Capture the cell that displays the provided text and extract its [X, Y] central coordinate. 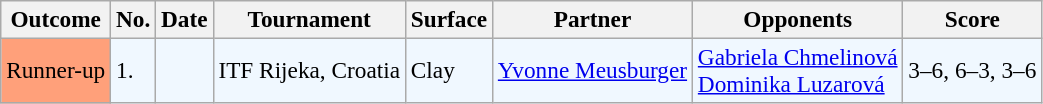
Runner-up [56, 70]
Opponents [797, 19]
Yvonne Meusburger [592, 70]
Surface [448, 19]
ITF Rijeka, Croatia [309, 70]
Partner [592, 19]
Date [184, 19]
Tournament [309, 19]
3–6, 6–3, 3–6 [972, 70]
Clay [448, 70]
Score [972, 19]
Gabriela Chmelinová Dominika Luzarová [797, 70]
Outcome [56, 19]
No. [134, 19]
1. [134, 70]
